Search for the cell housing the specified text and yield its (X, Y) center coordinate. 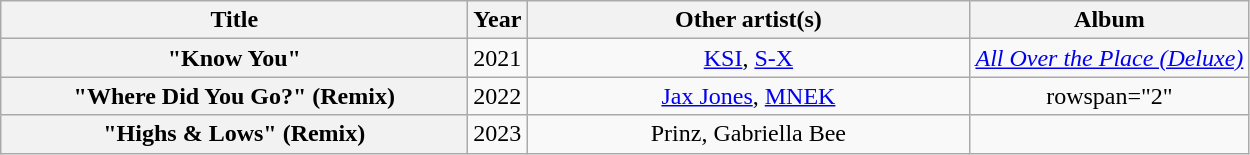
2023 (498, 134)
2021 (498, 58)
"Where Did You Go?" (Remix) (234, 96)
Other artist(s) (748, 20)
2022 (498, 96)
KSI, S-X (748, 58)
"Highs & Lows" (Remix) (234, 134)
Jax Jones, MNEK (748, 96)
Album (1110, 20)
Year (498, 20)
"Know You" (234, 58)
rowspan="2" (1110, 96)
Title (234, 20)
All Over the Place (Deluxe) (1110, 58)
Prinz, Gabriella Bee (748, 134)
